Provide the (X, Y) coordinate of the cell's center where the given text is located.  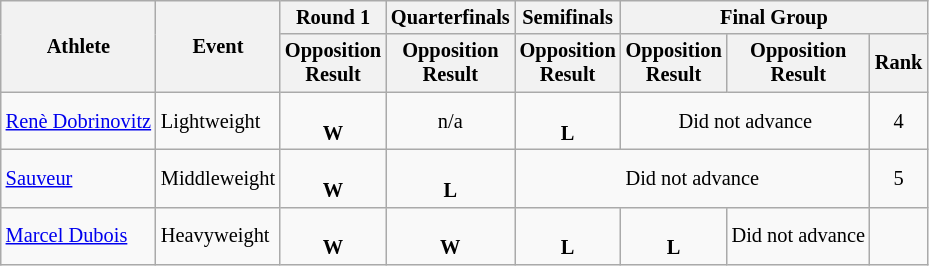
5 (898, 178)
Sauveur (78, 178)
Athlete (78, 46)
Event (218, 46)
Middleweight (218, 178)
Quarterfinals (450, 17)
Rank (898, 63)
Semifinals (568, 17)
n/a (450, 121)
4 (898, 121)
Lightweight (218, 121)
Marcel Dubois (78, 236)
Final Group (774, 17)
Renè Dobrinovitz (78, 121)
Heavyweight (218, 236)
Round 1 (333, 17)
